Capture the cell that displays the provided text and extract its (x, y) central coordinate. 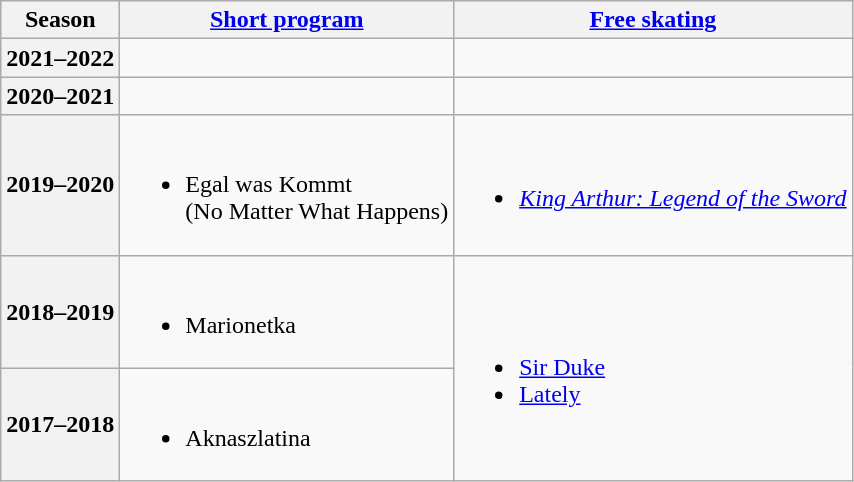
Free skating (653, 20)
Short program (287, 20)
2019–2020 (60, 185)
Sir DukeLately (653, 368)
Marionetka (287, 312)
Egal was Kommt(No Matter What Happens) (287, 185)
2020–2021 (60, 96)
King Arthur: Legend of the Sword (653, 185)
Season (60, 20)
2017–2018 (60, 424)
2021–2022 (60, 58)
2018–2019 (60, 312)
Aknaszlatina (287, 424)
